Search for the cell housing the specified text and yield its (x, y) center coordinate. 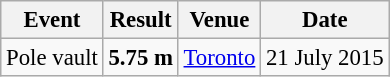
Date (325, 20)
Venue (219, 20)
Toronto (219, 58)
21 July 2015 (325, 58)
Result (140, 20)
5.75 m (140, 58)
Event (52, 20)
Pole vault (52, 58)
